Locate the cell with the specified text and output its (X, Y) center coordinate. 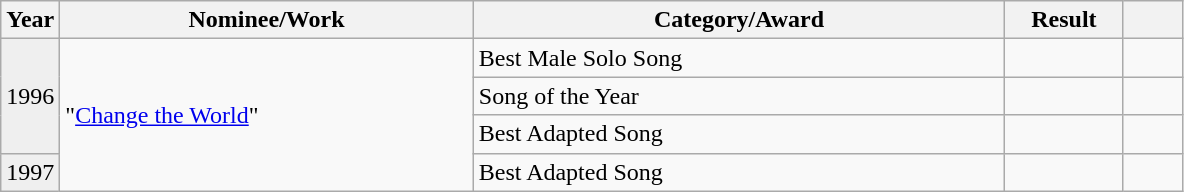
Category/Award (739, 20)
"Change the World" (266, 115)
Result (1064, 20)
Song of the Year (739, 96)
1996 (30, 96)
Best Male Solo Song (739, 58)
Year (30, 20)
Nominee/Work (266, 20)
1997 (30, 172)
